Identify which cell holds the provided text, then report its (x, y) central coordinate. 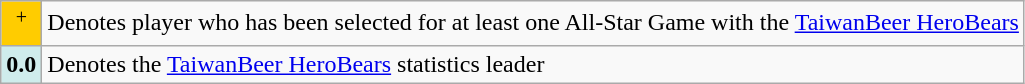
+ (22, 24)
Denotes player who has been selected for at least one All-Star Game with the TaiwanBeer HeroBears (534, 24)
Denotes the TaiwanBeer HeroBears statistics leader (534, 64)
0.0 (22, 64)
